Identify which cell holds the provided text, then report its [X, Y] central coordinate. 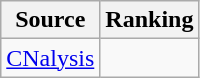
CNalysis [50, 58]
Ranking [150, 20]
Source [50, 20]
